Return the [X, Y] coordinate for the center point of the cell that contains the specified text.  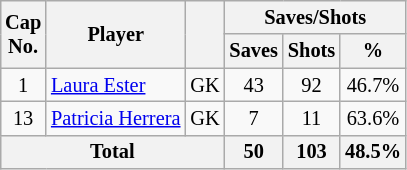
92 [312, 85]
50 [253, 152]
Player [116, 34]
48.5% [373, 152]
63.6% [373, 118]
1 [23, 85]
CapNo. [23, 34]
Shots [312, 51]
Total [112, 152]
% [373, 51]
103 [312, 152]
11 [312, 118]
Laura Ester [116, 85]
46.7% [373, 85]
Patricia Herrera [116, 118]
13 [23, 118]
Saves [253, 51]
Saves/Shots [314, 17]
43 [253, 85]
7 [253, 118]
